Pinpoint the cell where the given text exists, returning its (x, y) midpoint coordinate. 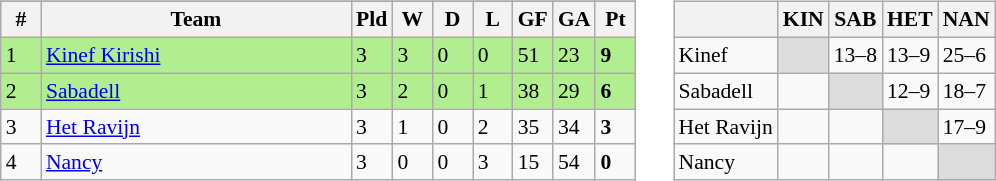
L (493, 20)
GF (533, 20)
# (21, 20)
13–8 (856, 55)
6 (615, 91)
9 (615, 55)
NAN (966, 20)
18–7 (966, 91)
35 (533, 127)
D (452, 20)
SAB (856, 20)
KIN (804, 20)
Kinef Kirishi (196, 55)
12–9 (910, 91)
25–6 (966, 55)
51 (533, 55)
17–9 (966, 127)
Pld (372, 20)
15 (533, 162)
W (412, 20)
34 (574, 127)
38 (533, 91)
HET (910, 20)
Pt (615, 20)
4 (21, 162)
Kinef (726, 55)
13–9 (910, 55)
GA (574, 20)
29 (574, 91)
54 (574, 162)
Team (196, 20)
23 (574, 55)
